Locate the cell with the specified text and output its (X, Y) center coordinate. 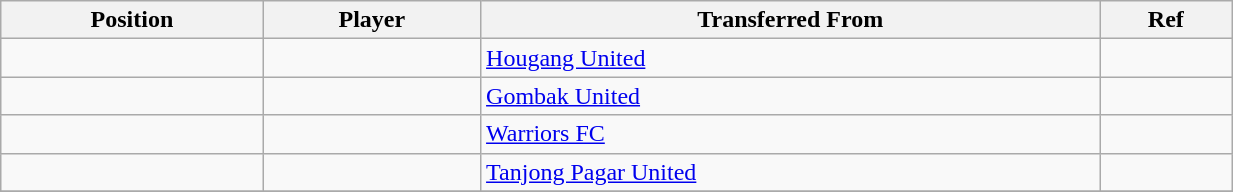
Warriors FC (790, 134)
Tanjong Pagar United (790, 172)
Position (132, 20)
Transferred From (790, 20)
Ref (1166, 20)
Player (372, 20)
Gombak United (790, 96)
Hougang United (790, 58)
